Scan for the cell matching the given text and deliver its [X, Y] coordinate at center. 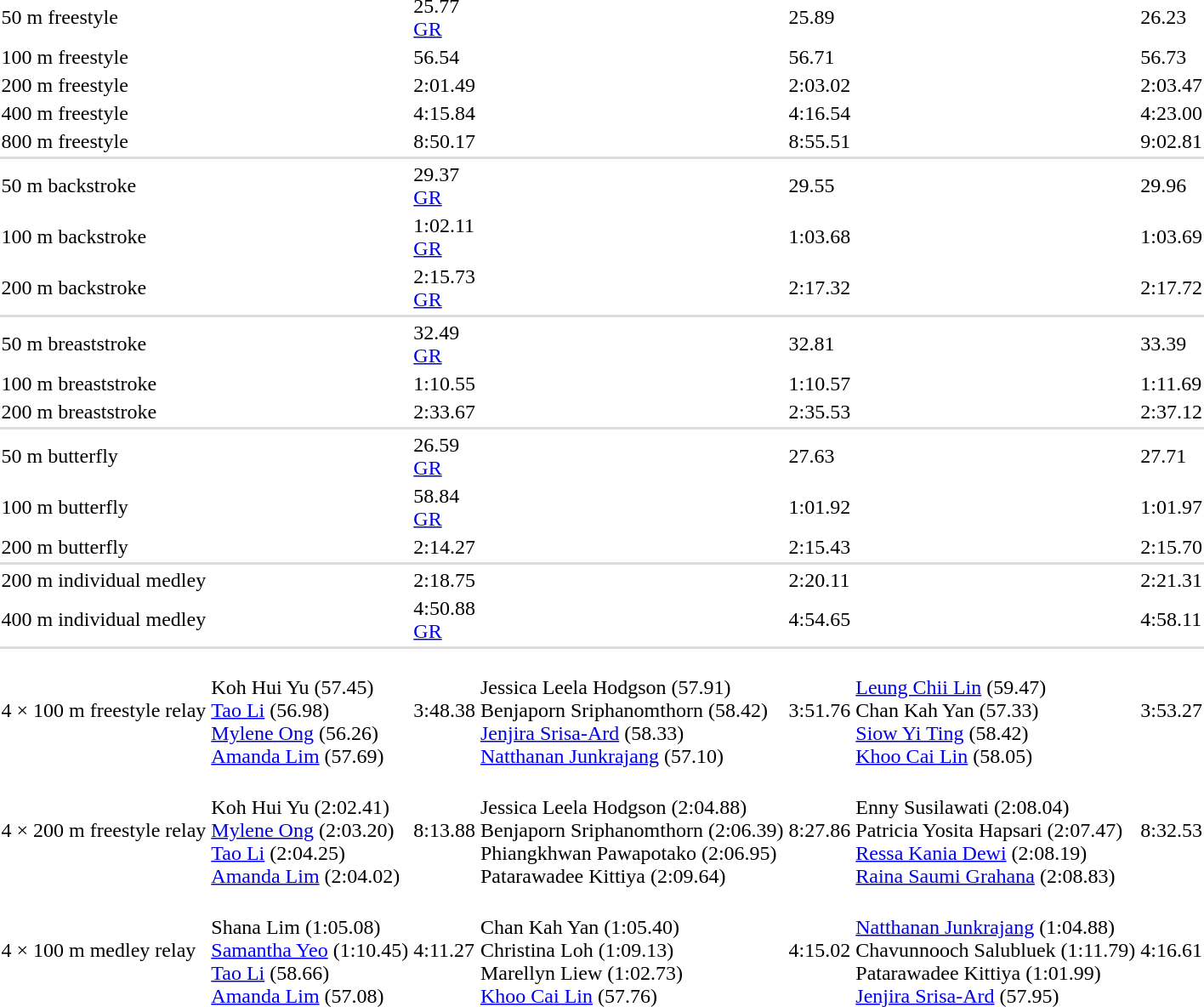
1:01.97 [1172, 507]
9:02.81 [1172, 141]
3:53.27 [1172, 710]
8:27.86 [820, 830]
4:16.54 [820, 113]
Koh Hui Yu (2:02.41)Mylene Ong (2:03.20)Tao Li (2:04.25)Amanda Lim (2:04.02) [310, 830]
Koh Hui Yu (57.45)Tao Li (56.98)Mylene Ong (56.26)Amanda Lim (57.69) [310, 710]
2:17.72 [1172, 287]
29.37 GR [445, 185]
200 m individual medley [104, 580]
3:51.76 [820, 710]
50 m butterfly [104, 456]
2:35.53 [820, 412]
4:50.88 GR [445, 619]
2:14.27 [445, 547]
200 m freestyle [104, 85]
2:33.67 [445, 412]
Jessica Leela Hodgson (2:04.88)Benjaporn Sriphanomthorn (2:06.39)Phiangkhwan Pawapotako (2:06.95)Patarawadee Kittiya (2:09.64) [632, 830]
4 × 200 m freestyle relay [104, 830]
200 m breaststroke [104, 412]
56.71 [820, 57]
Enny Susilawati (2:08.04)Patricia Yosita Hapsari (2:07.47)Ressa Kania Dewi (2:08.19)Raina Saumi Grahana (2:08.83) [996, 830]
1:11.69 [1172, 384]
1:10.57 [820, 384]
32.81 [820, 344]
2:17.32 [820, 287]
1:02.11 GR [445, 236]
33.39 [1172, 344]
2:37.12 [1172, 412]
58.84 GR [445, 507]
2:15.73 GR [445, 287]
4:58.11 [1172, 619]
Jessica Leela Hodgson (57.91)Benjaporn Sriphanomthorn (58.42)Jenjira Srisa-Ard (58.33)Natthanan Junkrajang (57.10) [632, 710]
1:03.69 [1172, 236]
1:03.68 [820, 236]
4 × 100 m freestyle relay [104, 710]
4:23.00 [1172, 113]
56.73 [1172, 57]
400 m freestyle [104, 113]
4:54.65 [820, 619]
1:10.55 [445, 384]
2:20.11 [820, 580]
8:13.88 [445, 830]
56.54 [445, 57]
27.71 [1172, 456]
8:50.17 [445, 141]
8:55.51 [820, 141]
29.96 [1172, 185]
26.59 GR [445, 456]
1:01.92 [820, 507]
Leung Chii Lin (59.47)Chan Kah Yan (57.33)Siow Yi Ting (58.42)Khoo Cai Lin (58.05) [996, 710]
200 m backstroke [104, 287]
2:15.43 [820, 547]
2:18.75 [445, 580]
32.49 GR [445, 344]
2:03.02 [820, 85]
100 m breaststroke [104, 384]
2:15.70 [1172, 547]
2:21.31 [1172, 580]
8:32.53 [1172, 830]
100 m freestyle [104, 57]
27.63 [820, 456]
2:03.47 [1172, 85]
2:01.49 [445, 85]
100 m butterfly [104, 507]
50 m breaststroke [104, 344]
50 m backstroke [104, 185]
400 m individual medley [104, 619]
29.55 [820, 185]
100 m backstroke [104, 236]
800 m freestyle [104, 141]
4:15.84 [445, 113]
200 m butterfly [104, 547]
3:48.38 [445, 710]
